Scan for the cell matching the given text and deliver its [x, y] coordinate at center. 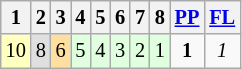
FL [222, 17]
PP [188, 17]
10 [16, 51]
7 [140, 17]
